Search for the cell housing the specified text and yield its (x, y) center coordinate. 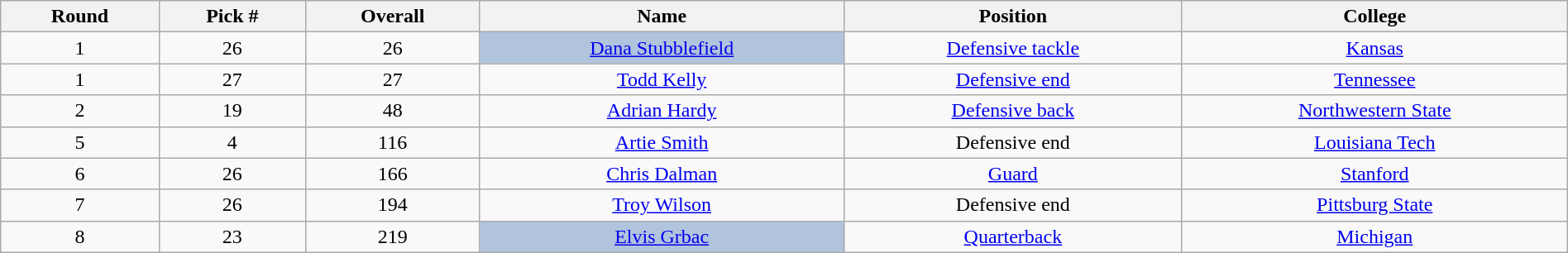
College (1374, 17)
Guard (1012, 174)
Louisiana Tech (1374, 142)
166 (392, 174)
7 (80, 205)
48 (392, 111)
219 (392, 236)
Artie Smith (662, 142)
Kansas (1374, 48)
Elvis Grbac (662, 236)
2 (80, 111)
Position (1012, 17)
Tennessee (1374, 79)
Pittsburg State (1374, 205)
Defensive back (1012, 111)
Adrian Hardy (662, 111)
Round (80, 17)
Todd Kelly (662, 79)
116 (392, 142)
Michigan (1374, 236)
19 (232, 111)
Defensive tackle (1012, 48)
Pick # (232, 17)
Chris Dalman (662, 174)
Name (662, 17)
Quarterback (1012, 236)
6 (80, 174)
8 (80, 236)
23 (232, 236)
Dana Stubblefield (662, 48)
Troy Wilson (662, 205)
5 (80, 142)
4 (232, 142)
Northwestern State (1374, 111)
Stanford (1374, 174)
Overall (392, 17)
194 (392, 205)
